Identify which cell holds the provided text, then report its [X, Y] central coordinate. 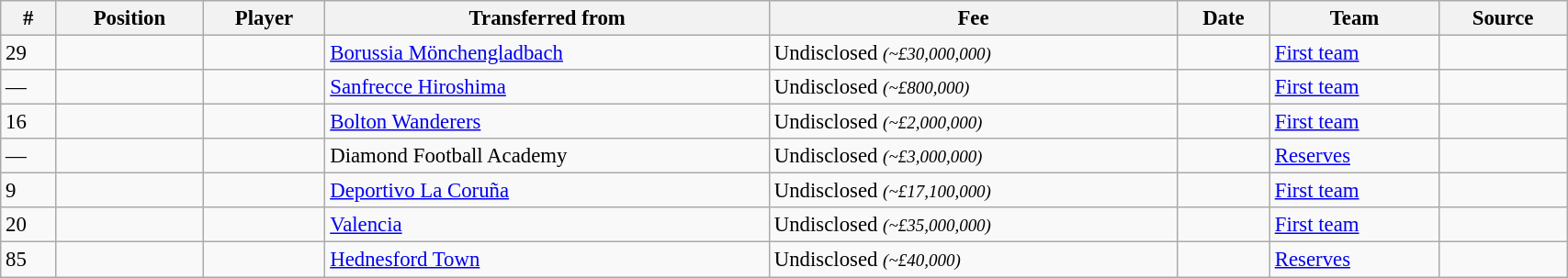
Player [265, 18]
Valencia [547, 225]
Position [130, 18]
Team [1354, 18]
16 [28, 122]
Borussia Mönchengladbach [547, 53]
Bolton Wanderers [547, 122]
Undisclosed (~£3,000,000) [973, 156]
Hednesford Town [547, 260]
Transferred from [547, 18]
Deportivo La Coruña [547, 191]
Undisclosed (~£2,000,000) [973, 122]
Sanfrecce Hiroshima [547, 87]
Fee [973, 18]
9 [28, 191]
Undisclosed (~£35,000,000) [973, 225]
Undisclosed (~£30,000,000) [973, 53]
Date [1224, 18]
20 [28, 225]
Diamond Football Academy [547, 156]
Undisclosed (~£40,000) [973, 260]
29 [28, 53]
# [28, 18]
Source [1503, 18]
85 [28, 260]
Undisclosed (~£17,100,000) [973, 191]
Undisclosed (~£800,000) [973, 87]
